Capture the cell that displays the provided text and extract its [X, Y] central coordinate. 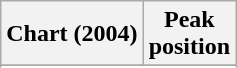
Chart (2004) [72, 34]
Peak position [189, 34]
